Pinpoint the cell where the given text exists, returning its (X, Y) midpoint coordinate. 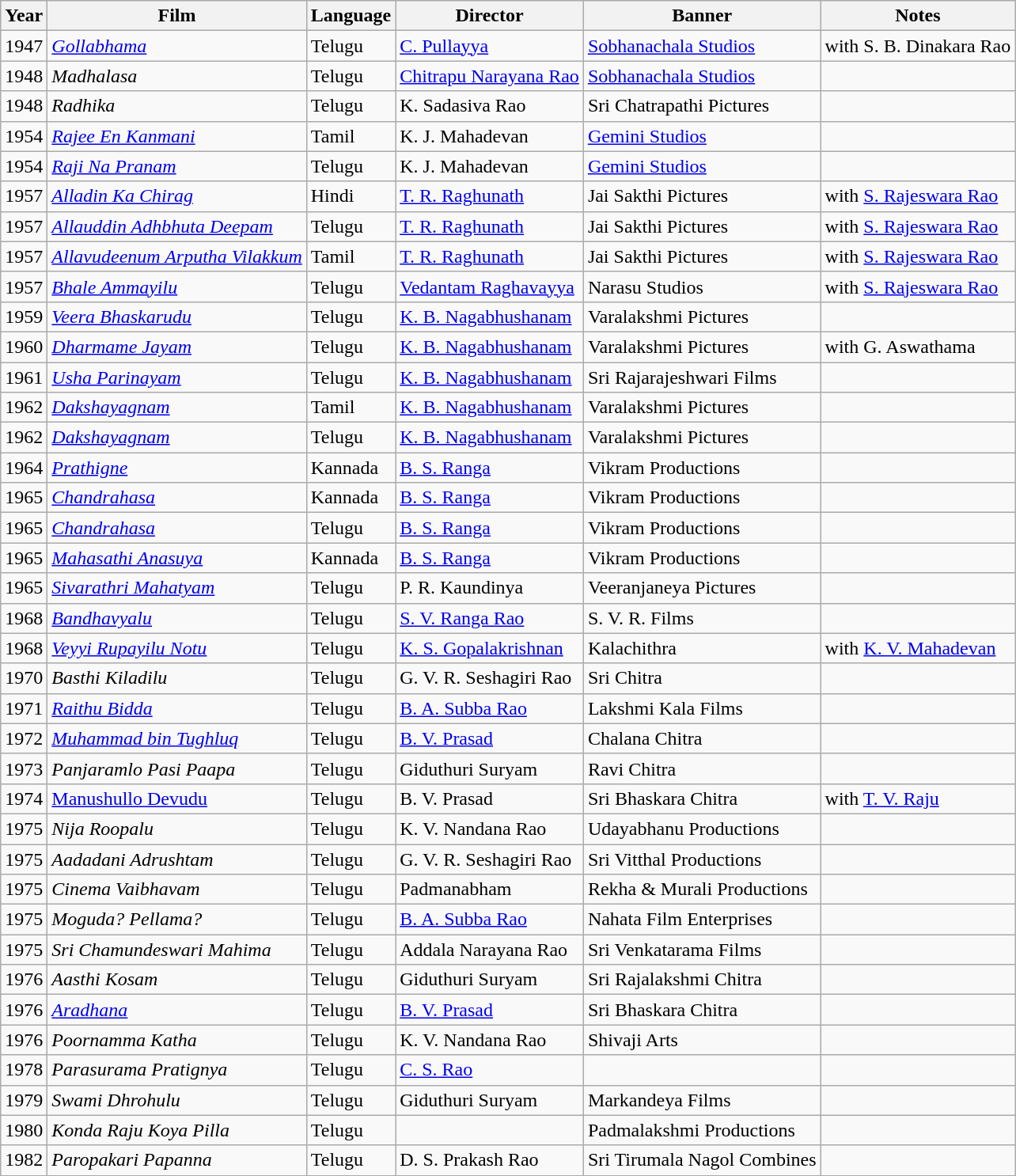
Chitrapu Narayana Rao (490, 76)
Padmalakshmi Productions (702, 1130)
Sri Chitra (702, 678)
Nija Roopalu (177, 829)
Lakshmi Kala Films (702, 708)
Sri Chamundeswari Mahima (177, 950)
Parasurama Pratignya (177, 1070)
Veeranjaneya Pictures (702, 588)
Veera Bhaskarudu (177, 317)
Muhammad bin Tughluq (177, 738)
Usha Parinayam (177, 377)
Kalachithra (702, 648)
Shivaji Arts (702, 1040)
Addala Narayana Rao (490, 950)
Sri Chatrapathi Pictures (702, 106)
Sri Rajalakshmi Chitra (702, 980)
Markandeya Films (702, 1100)
1972 (24, 738)
1978 (24, 1070)
Padmanabham (490, 890)
Alladin Ka Chirag (177, 196)
Aadadani Adrushtam (177, 859)
Sivarathri Mahatyam (177, 588)
Bandhavyalu (177, 618)
Basthi Kiladilu (177, 678)
Sri Tirumala Nagol Combines (702, 1160)
Allauddin Adhbhuta Deepam (177, 226)
Sri Venkatarama Films (702, 950)
K. S. Gopalakrishnan (490, 648)
P. R. Kaundinya (490, 588)
Banner (702, 16)
Manushullo Devudu (177, 799)
Chalana Chitra (702, 738)
Cinema Vaibhavam (177, 890)
Language (351, 16)
Raji Na Pranam (177, 166)
1964 (24, 468)
1971 (24, 708)
Ravi Chitra (702, 768)
C. S. Rao (490, 1070)
Rekha & Murali Productions (702, 890)
Director (490, 16)
Sri Vitthal Productions (702, 859)
Moguda? Pellama? (177, 920)
K. Sadasiva Rao (490, 106)
with K. V. Mahadevan (918, 648)
Prathigne (177, 468)
Konda Raju Koya Pilla (177, 1130)
Radhika (177, 106)
with T. V. Raju (918, 799)
1979 (24, 1100)
C. Pullayya (490, 46)
Dharmame Jayam (177, 347)
Raithu Bidda (177, 708)
1970 (24, 678)
Aasthi Kosam (177, 980)
1959 (24, 317)
Hindi (351, 196)
1960 (24, 347)
1974 (24, 799)
Rajee En Kanmani (177, 136)
with G. Aswathama (918, 347)
1982 (24, 1160)
with S. B. Dinakara Rao (918, 46)
Allavudeenum Arputha Vilakkum (177, 256)
Poornamma Katha (177, 1040)
1973 (24, 768)
Swami Dhrohulu (177, 1100)
Vedantam Raghavayya (490, 286)
Sri Rajarajeshwari Films (702, 377)
Mahasathi Anasuya (177, 558)
Film (177, 16)
Notes (918, 16)
Paropakari Papanna (177, 1160)
Aradhana (177, 1010)
1947 (24, 46)
Panjaramlo Pasi Paapa (177, 768)
Veyyi Rupayilu Notu (177, 648)
1980 (24, 1130)
Bhale Ammayilu (177, 286)
Nahata Film Enterprises (702, 920)
1961 (24, 377)
Madhalasa (177, 76)
Udayabhanu Productions (702, 829)
D. S. Prakash Rao (490, 1160)
Narasu Studios (702, 286)
Year (24, 16)
Gollabhama (177, 46)
S. V. Ranga Rao (490, 618)
S. V. R. Films (702, 618)
